From the cell containing the given text, extract its center point as [x, y] coordinate. 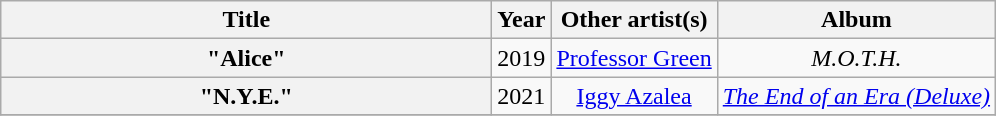
The End of an Era (Deluxe) [856, 96]
Year [522, 20]
Other artist(s) [634, 20]
2019 [522, 58]
2021 [522, 96]
Title [246, 20]
"N.Y.E." [246, 96]
M.O.T.H. [856, 58]
Album [856, 20]
"Alice" [246, 58]
Iggy Azalea [634, 96]
Professor Green [634, 58]
